Pinpoint the cell where the given text exists, returning its [X, Y] midpoint coordinate. 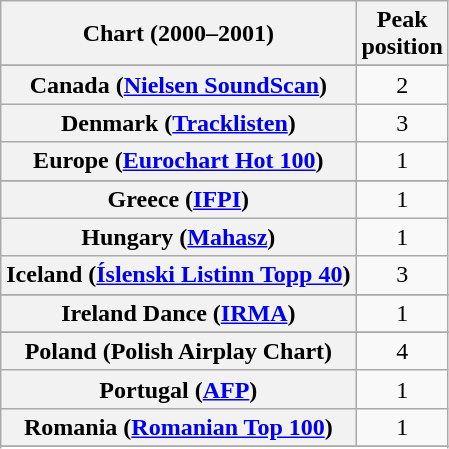
Greece (IFPI) [178, 199]
Europe (Eurochart Hot 100) [178, 161]
Poland (Polish Airplay Chart) [178, 351]
Iceland (Íslenski Listinn Topp 40) [178, 275]
Romania (Romanian Top 100) [178, 427]
Denmark (Tracklisten) [178, 123]
4 [402, 351]
Portugal (AFP) [178, 389]
Chart (2000–2001) [178, 34]
Peakposition [402, 34]
Ireland Dance (IRMA) [178, 313]
Hungary (Mahasz) [178, 237]
2 [402, 85]
Canada (Nielsen SoundScan) [178, 85]
